Return the (x, y) coordinate for the center point of the cell that contains the specified text.  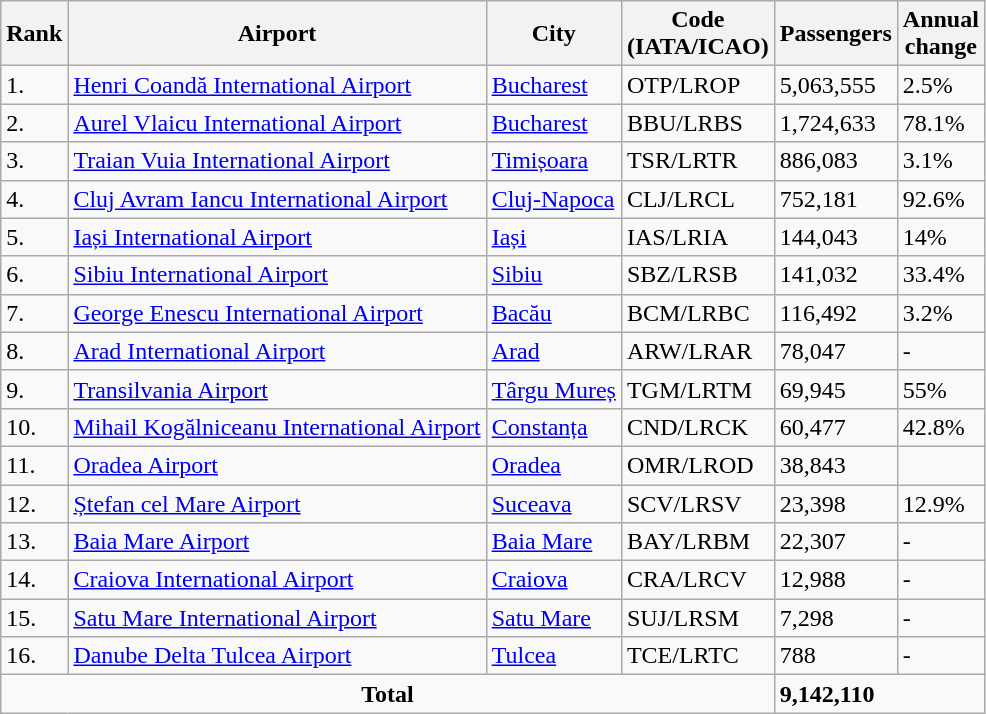
Baia Mare Airport (277, 542)
Transilvania Airport (277, 389)
Danube Delta Tulcea Airport (277, 656)
Arad (554, 351)
Tulcea (554, 656)
Târgu Mureș (554, 389)
5. (34, 237)
11. (34, 465)
886,083 (836, 161)
4. (34, 199)
12.9% (940, 503)
7,298 (836, 618)
69,945 (836, 389)
92.6% (940, 199)
788 (836, 656)
Passengers (836, 34)
752,181 (836, 199)
BAY/LRBM (698, 542)
141,032 (836, 275)
6. (34, 275)
Satu Mare International Airport (277, 618)
3. (34, 161)
Traian Vuia International Airport (277, 161)
Arad International Airport (277, 351)
Craiova International Airport (277, 580)
Iași (554, 237)
Total (388, 694)
9. (34, 389)
OTP/LROP (698, 85)
Henri Coandă International Airport (277, 85)
TSR/LRTR (698, 161)
Rank (34, 34)
78,047 (836, 351)
144,043 (836, 237)
22,307 (836, 542)
City (554, 34)
33.4% (940, 275)
2.5% (940, 85)
BCM/LRBC (698, 313)
15. (34, 618)
1. (34, 85)
116,492 (836, 313)
3.1% (940, 161)
George Enescu International Airport (277, 313)
9,142,110 (879, 694)
38,843 (836, 465)
Suceava (554, 503)
BBU/LRBS (698, 123)
Bacău (554, 313)
SBZ/LRSB (698, 275)
Iași International Airport (277, 237)
CRA/LRCV (698, 580)
12,988 (836, 580)
CND/LRCK (698, 427)
14% (940, 237)
Sibiu (554, 275)
13. (34, 542)
Sibiu International Airport (277, 275)
Constanța (554, 427)
CLJ/LRCL (698, 199)
Oradea Airport (277, 465)
ARW/LRAR (698, 351)
42.8% (940, 427)
Mihail Kogălniceanu International Airport (277, 427)
Cluj-Napoca (554, 199)
Annualchange (940, 34)
5,063,555 (836, 85)
Timișoara (554, 161)
TGM/LRTM (698, 389)
Airport (277, 34)
55% (940, 389)
Code(IATA/ICAO) (698, 34)
14. (34, 580)
SCV/LRSV (698, 503)
8. (34, 351)
23,398 (836, 503)
Oradea (554, 465)
IAS/LRIA (698, 237)
Baia Mare (554, 542)
7. (34, 313)
78.1% (940, 123)
TCE/LRTC (698, 656)
2. (34, 123)
Cluj Avram Iancu International Airport (277, 199)
12. (34, 503)
Ștefan cel Mare Airport (277, 503)
60,477 (836, 427)
SUJ/LRSM (698, 618)
1,724,633 (836, 123)
OMR/LROD (698, 465)
16. (34, 656)
Satu Mare (554, 618)
Craiova (554, 580)
Aurel Vlaicu International Airport (277, 123)
10. (34, 427)
3.2% (940, 313)
